Output the (x, y) coordinate of the center of the cell containing the given text.  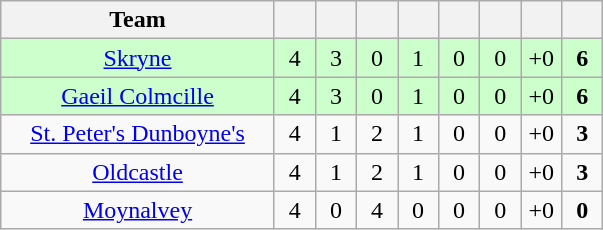
Team (138, 20)
St. Peter's Dunboyne's (138, 134)
Oldcastle (138, 172)
Moynalvey (138, 210)
Gaeil Colmcille (138, 96)
Skryne (138, 58)
